From the cell containing the given text, extract its center point as [X, Y] coordinate. 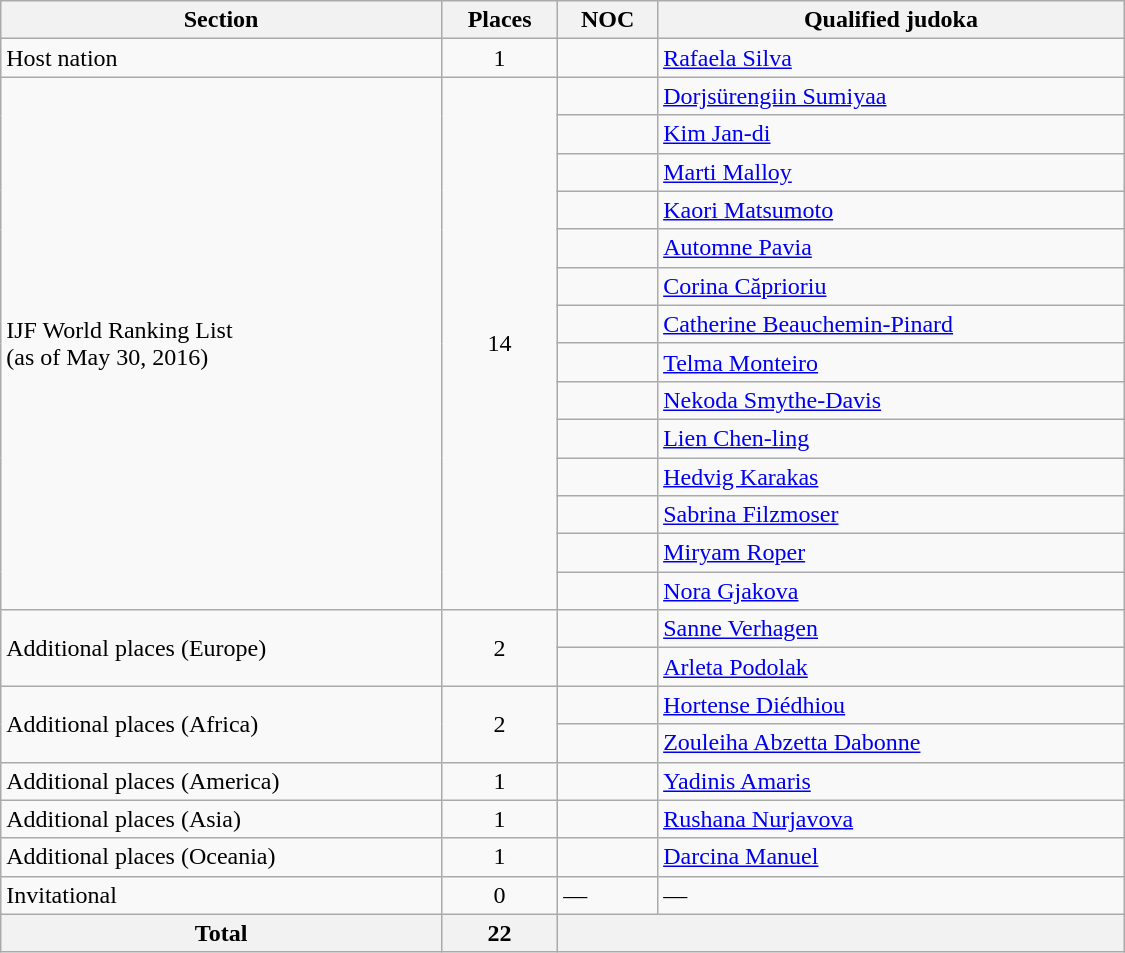
Corina Căprioriu [892, 286]
IJF World Ranking List(as of May 30, 2016) [222, 344]
Section [222, 20]
Telma Monteiro [892, 362]
14 [499, 344]
Lien Chen-ling [892, 438]
Catherine Beauchemin-Pinard [892, 324]
Additional places (Africa) [222, 724]
Automne Pavia [892, 248]
Additional places (Oceania) [222, 857]
Miryam Roper [892, 553]
Nekoda Smythe-Davis [892, 400]
NOC [608, 20]
Kim Jan-di [892, 134]
Sabrina Filzmoser [892, 515]
Additional places (Asia) [222, 819]
Zouleiha Abzetta Dabonne [892, 743]
Kaori Matsumoto [892, 210]
Sanne Verhagen [892, 629]
Nora Gjakova [892, 591]
Places [499, 20]
Dorjsürengiin Sumiyaa [892, 96]
Rushana Nurjavova [892, 819]
Hedvig Karakas [892, 477]
Invitational [222, 895]
Yadinis Amaris [892, 781]
Darcina Manuel [892, 857]
Additional places (Europe) [222, 648]
Total [222, 933]
Qualified judoka [892, 20]
Hortense Diédhiou [892, 705]
Host nation [222, 58]
Additional places (America) [222, 781]
0 [499, 895]
Rafaela Silva [892, 58]
Marti Malloy [892, 172]
22 [499, 933]
Arleta Podolak [892, 667]
